Find where the given text appears and provide that cell's center as [x, y] coordinate. 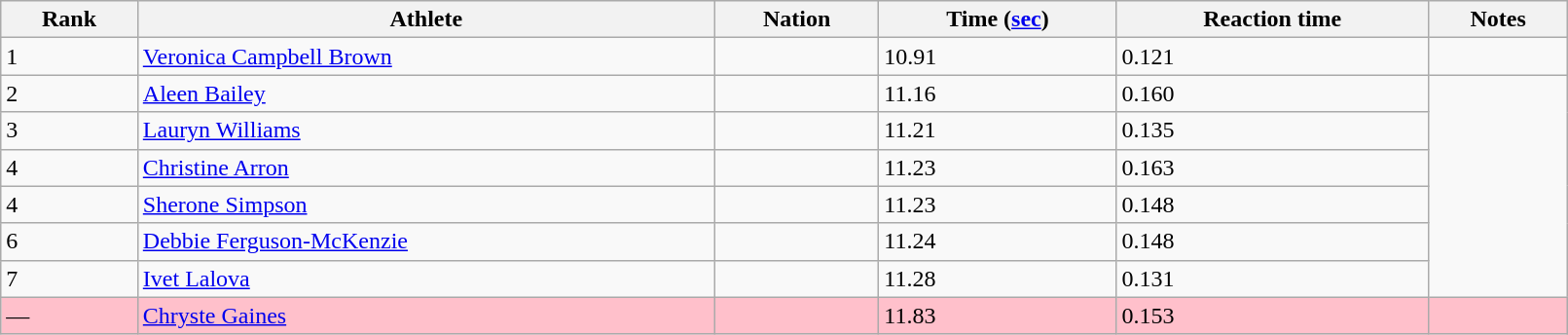
— [70, 316]
Christine Arron [426, 167]
3 [70, 130]
Debbie Ferguson-McKenzie [426, 242]
Athlete [426, 19]
6 [70, 242]
11.28 [998, 279]
0.163 [1272, 167]
1 [70, 56]
Chryste Gaines [426, 316]
Nation [796, 19]
10.91 [998, 56]
Ivet Lalova [426, 279]
0.131 [1272, 279]
Reaction time [1272, 19]
7 [70, 279]
11.21 [998, 130]
Rank [70, 19]
0.153 [1272, 316]
Notes [1499, 19]
Time (sec) [998, 19]
11.16 [998, 93]
0.160 [1272, 93]
2 [70, 93]
Sherone Simpson [426, 205]
Lauryn Williams [426, 130]
Aleen Bailey [426, 93]
11.83 [998, 316]
11.24 [998, 242]
Veronica Campbell Brown [426, 56]
0.135 [1272, 130]
0.121 [1272, 56]
